Return (x, y) of the center of cell containing provided text 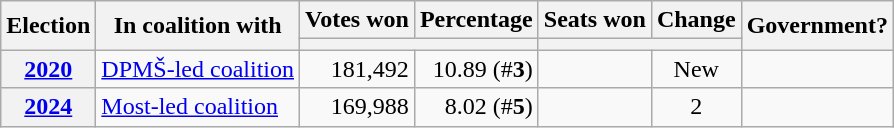
Change (696, 20)
Election (48, 26)
New (696, 69)
Percentage (476, 20)
169,988 (358, 107)
In coalition with (198, 26)
2 (696, 107)
DPMŠ-led coalition (198, 69)
181,492 (358, 69)
10.89 (#3) (476, 69)
2024 (48, 107)
Government? (817, 26)
Votes won (358, 20)
8.02 (#5) (476, 107)
2020 (48, 69)
Seats won (594, 20)
Most-led coalition (198, 107)
